Extract the (x, y) coordinate from the center of the cell holding the provided text.  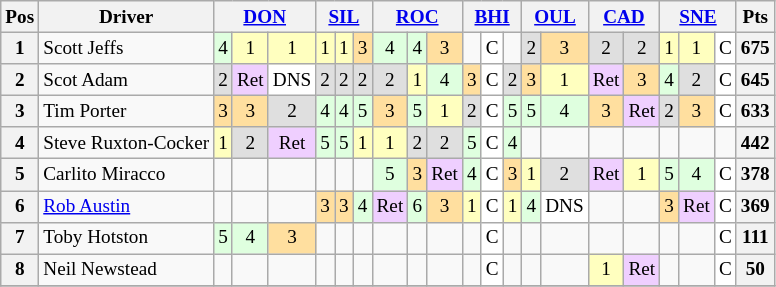
633 (755, 111)
442 (755, 143)
7 (20, 238)
675 (755, 48)
Driver (126, 17)
ROC (417, 17)
SNE (698, 17)
Carlito Miracco (126, 175)
DON (265, 17)
Scott Jeffs (126, 48)
OUL (555, 17)
Scot Adam (126, 80)
Pos (20, 17)
369 (755, 206)
Steve Ruxton-Cocker (126, 143)
Toby Hotston (126, 238)
CAD (624, 17)
Pts (755, 17)
8 (20, 270)
Tim Porter (126, 111)
50 (755, 270)
Rob Austin (126, 206)
SIL (344, 17)
378 (755, 175)
111 (755, 238)
Neil Newstead (126, 270)
645 (755, 80)
BHI (492, 17)
